Detect which cell encompasses the target text, then output its [x, y] center coordinate. 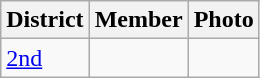
2nd [45, 58]
District [45, 20]
Photo [224, 20]
Member [138, 20]
